Provide the (X, Y) coordinate of the cell's center where the given text is located.  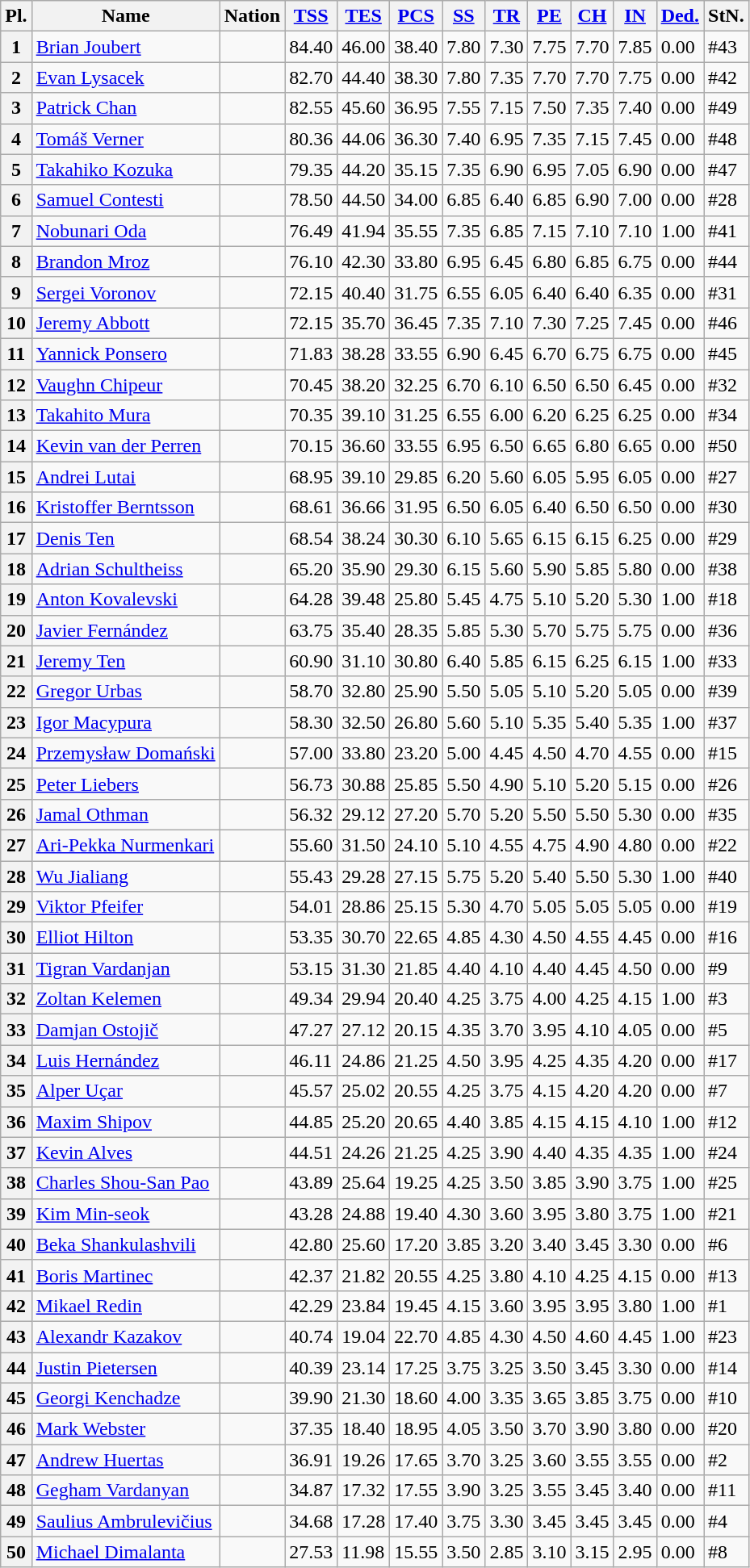
63.75 (312, 630)
34.00 (417, 200)
24.26 (363, 1152)
#18 (727, 600)
#16 (727, 938)
79.35 (312, 169)
Ari-Pekka Nurmenkari (126, 845)
Beka Shankulashvili (126, 1244)
Nobunari Oda (126, 231)
Zoltan Kelemen (126, 999)
41.94 (363, 231)
Damjan Ostojič (126, 1030)
2.95 (635, 1552)
Maxim Shipov (126, 1122)
44.85 (312, 1122)
42.37 (312, 1275)
14 (16, 446)
28.86 (363, 907)
31.95 (417, 508)
40.39 (312, 1368)
31.50 (363, 845)
CH (593, 16)
Alexandr Kazakov (126, 1336)
#27 (727, 477)
42.80 (312, 1244)
#6 (727, 1244)
46.00 (363, 47)
#42 (727, 77)
58.70 (312, 692)
18 (16, 569)
49 (16, 1521)
29.85 (417, 477)
3.20 (507, 1244)
#33 (727, 661)
PE (549, 16)
27.20 (417, 814)
#7 (727, 1091)
46.11 (312, 1060)
45.60 (363, 108)
Wu Jialiang (126, 876)
3.10 (549, 1552)
TES (363, 16)
19.40 (417, 1214)
24.10 (417, 845)
#12 (727, 1122)
7.25 (593, 323)
#37 (727, 722)
Jamal Othman (126, 814)
18.95 (417, 1429)
33 (16, 1030)
48 (16, 1491)
20.15 (417, 1030)
Denis Ten (126, 538)
49.34 (312, 999)
28 (16, 876)
56.73 (312, 784)
22.70 (417, 1336)
Kim Min-seok (126, 1214)
84.40 (312, 47)
44.50 (363, 200)
PCS (417, 16)
#29 (727, 538)
70.45 (312, 385)
36.30 (417, 139)
46 (16, 1429)
36.45 (417, 323)
30.80 (417, 661)
SS (463, 16)
47.27 (312, 1030)
31.25 (417, 416)
#39 (727, 692)
19 (16, 600)
68.54 (312, 538)
65.20 (312, 569)
2.85 (507, 1552)
Michael Dimalanta (126, 1552)
#5 (727, 1030)
#3 (727, 999)
39.48 (363, 600)
7.05 (593, 169)
TR (507, 16)
30.30 (417, 538)
32.80 (363, 692)
76.10 (312, 261)
35.40 (363, 630)
25.64 (363, 1183)
Georgi Kenchadze (126, 1399)
29.94 (363, 999)
15.55 (417, 1552)
3.65 (549, 1399)
31.75 (417, 292)
25.80 (417, 600)
6.35 (635, 292)
71.83 (312, 353)
Brandon Mroz (126, 261)
44.06 (363, 139)
Pl. (16, 16)
#28 (727, 200)
Kevin van der Perren (126, 446)
#14 (727, 1368)
36.95 (417, 108)
64.28 (312, 600)
Evan Lysacek (126, 77)
7.55 (463, 108)
17 (16, 538)
4.80 (635, 845)
Mikael Redin (126, 1306)
#35 (727, 814)
#30 (727, 508)
17.65 (417, 1460)
Luis Hernández (126, 1060)
Adrian Schultheiss (126, 569)
47 (16, 1460)
Peter Liebers (126, 784)
#32 (727, 385)
6.00 (507, 416)
30.88 (363, 784)
#2 (727, 1460)
70.15 (312, 446)
31 (16, 968)
Takahito Mura (126, 416)
44.51 (312, 1152)
#41 (727, 231)
78.50 (312, 200)
5.15 (635, 784)
36.60 (363, 446)
27.15 (417, 876)
#49 (727, 108)
3.35 (507, 1399)
#45 (727, 353)
19.26 (363, 1460)
17.40 (417, 1521)
53.15 (312, 968)
40.40 (363, 292)
13 (16, 416)
19.45 (417, 1306)
#23 (727, 1336)
38.20 (363, 385)
6 (16, 200)
38 (16, 1183)
19.25 (417, 1183)
17.28 (363, 1521)
55.43 (312, 876)
44 (16, 1368)
25.85 (417, 784)
IN (635, 16)
43 (16, 1336)
26.80 (417, 722)
#44 (727, 261)
43.89 (312, 1183)
#10 (727, 1399)
44.40 (363, 77)
23.14 (363, 1368)
18.40 (363, 1429)
68.61 (312, 508)
7 (16, 231)
38.30 (417, 77)
54.01 (312, 907)
Name (126, 16)
35.55 (417, 231)
Yannick Ponsero (126, 353)
Justin Pietersen (126, 1368)
4.60 (593, 1336)
#40 (727, 876)
Tomáš Verner (126, 139)
Kevin Alves (126, 1152)
TSS (312, 16)
#9 (727, 968)
Kristoffer Berntsson (126, 508)
32.25 (417, 385)
Elliot Hilton (126, 938)
Sergei Voronov (126, 292)
68.95 (312, 477)
5.90 (549, 569)
7.50 (549, 108)
43.28 (312, 1214)
17.55 (417, 1491)
27.12 (363, 1030)
25.15 (417, 907)
Patrick Chan (126, 108)
25.60 (363, 1244)
#13 (727, 1275)
45.57 (312, 1091)
28.35 (417, 630)
Gegham Vardanyan (126, 1491)
29.28 (363, 876)
17.20 (417, 1244)
25.02 (363, 1091)
35.15 (417, 169)
5.80 (635, 569)
70.35 (312, 416)
45 (16, 1399)
#19 (727, 907)
#8 (727, 1552)
Ded. (680, 16)
7.00 (635, 200)
17.25 (417, 1368)
24.86 (363, 1060)
Nation (252, 16)
32.50 (363, 722)
Jeremy Ten (126, 661)
76.49 (312, 231)
57.00 (312, 753)
#43 (727, 47)
22 (16, 692)
#48 (727, 139)
80.36 (312, 139)
38.40 (417, 47)
27 (16, 845)
23.84 (363, 1306)
3 (16, 108)
34 (16, 1060)
82.70 (312, 77)
Alper Uçar (126, 1091)
9 (16, 292)
#36 (727, 630)
38.28 (363, 353)
15 (16, 477)
#22 (727, 845)
Andrew Huertas (126, 1460)
60.90 (312, 661)
42.29 (312, 1306)
#17 (727, 1060)
Boris Martinec (126, 1275)
36 (16, 1122)
24 (16, 753)
34.87 (312, 1491)
25.90 (417, 692)
20 (16, 630)
Igor Macypura (126, 722)
Javier Fernández (126, 630)
#20 (727, 1429)
Vaughn Chipeur (126, 385)
30.70 (363, 938)
24.88 (363, 1214)
82.55 (312, 108)
#38 (727, 569)
#34 (727, 416)
StN. (727, 16)
35.90 (363, 569)
Gregor Urbas (126, 692)
#1 (727, 1306)
25 (16, 784)
#47 (727, 169)
4 (16, 139)
5 (16, 169)
29.30 (417, 569)
29.12 (363, 814)
34.68 (312, 1521)
Anton Kovalevski (126, 600)
21 (16, 661)
5.45 (463, 600)
7.85 (635, 47)
Jeremy Abbott (126, 323)
10 (16, 323)
18.60 (417, 1399)
42 (16, 1306)
Charles Shou-San Pao (126, 1183)
21.85 (417, 968)
38.24 (363, 538)
#26 (727, 784)
27.53 (312, 1552)
11.98 (363, 1552)
Przemysław Domański (126, 753)
25.20 (363, 1122)
1 (16, 47)
39 (16, 1214)
Takahiko Kozuka (126, 169)
17.32 (363, 1491)
32 (16, 999)
#11 (727, 1491)
Mark Webster (126, 1429)
40.74 (312, 1336)
Saulius Ambrulevičius (126, 1521)
58.30 (312, 722)
30 (16, 938)
40 (16, 1244)
#50 (727, 446)
23 (16, 722)
36.66 (363, 508)
36.91 (312, 1460)
Brian Joubert (126, 47)
16 (16, 508)
5.65 (507, 538)
29 (16, 907)
3.15 (593, 1552)
#4 (727, 1521)
20.65 (417, 1122)
Viktor Pfeifer (126, 907)
5.95 (593, 477)
37.35 (312, 1429)
31.30 (363, 968)
Tigran Vardanjan (126, 968)
41 (16, 1275)
53.35 (312, 938)
2 (16, 77)
#31 (727, 292)
21.30 (363, 1399)
Andrei Lutai (126, 477)
31.10 (363, 661)
42.30 (363, 261)
21.82 (363, 1275)
37 (16, 1152)
#15 (727, 753)
#21 (727, 1214)
39.90 (312, 1399)
35 (16, 1091)
#25 (727, 1183)
56.32 (312, 814)
26 (16, 814)
#24 (727, 1152)
19.04 (363, 1336)
11 (16, 353)
22.65 (417, 938)
Samuel Contesti (126, 200)
23.20 (417, 753)
#46 (727, 323)
5.00 (463, 753)
50 (16, 1552)
20.40 (417, 999)
35.70 (363, 323)
44.20 (363, 169)
55.60 (312, 845)
12 (16, 385)
8 (16, 261)
